From the cell containing the given text, extract its center point as (x, y) coordinate. 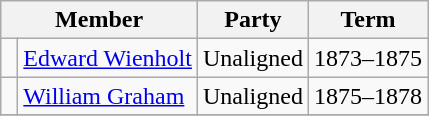
William Graham (108, 96)
Term (368, 20)
1875–1878 (368, 96)
Edward Wienholt (108, 58)
Party (252, 20)
1873–1875 (368, 58)
Member (100, 20)
